Search for the cell housing the specified text and yield its [x, y] center coordinate. 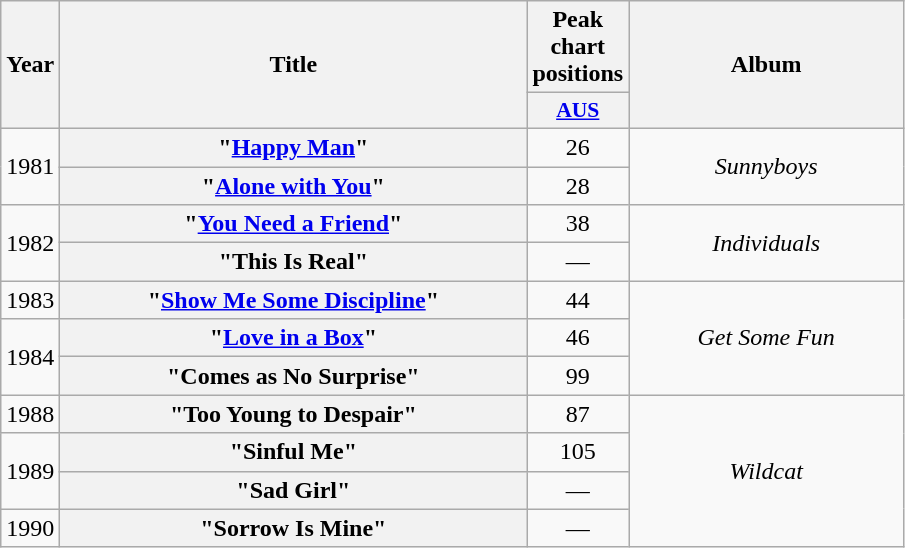
"Show Me Some Discipline" [294, 300]
"This Is Real" [294, 262]
"Too Young to Despair" [294, 414]
87 [578, 414]
"Comes as No Surprise" [294, 376]
Peak chart positions [578, 47]
Wildcat [766, 471]
"Alone with You" [294, 185]
Year [30, 65]
105 [578, 452]
"Sorrow Is Mine" [294, 528]
Individuals [766, 243]
Sunnyboys [766, 166]
1990 [30, 528]
1989 [30, 471]
28 [578, 185]
1988 [30, 414]
38 [578, 224]
1984 [30, 357]
1981 [30, 166]
"You Need a Friend" [294, 224]
Title [294, 65]
Album [766, 65]
"Happy Man" [294, 147]
"Sinful Me" [294, 452]
"Love in a Box" [294, 338]
44 [578, 300]
1982 [30, 243]
26 [578, 147]
1983 [30, 300]
46 [578, 338]
"Sad Girl" [294, 490]
Get Some Fun [766, 338]
AUS [578, 111]
99 [578, 376]
